From the cell containing the given text, extract its center point as (x, y) coordinate. 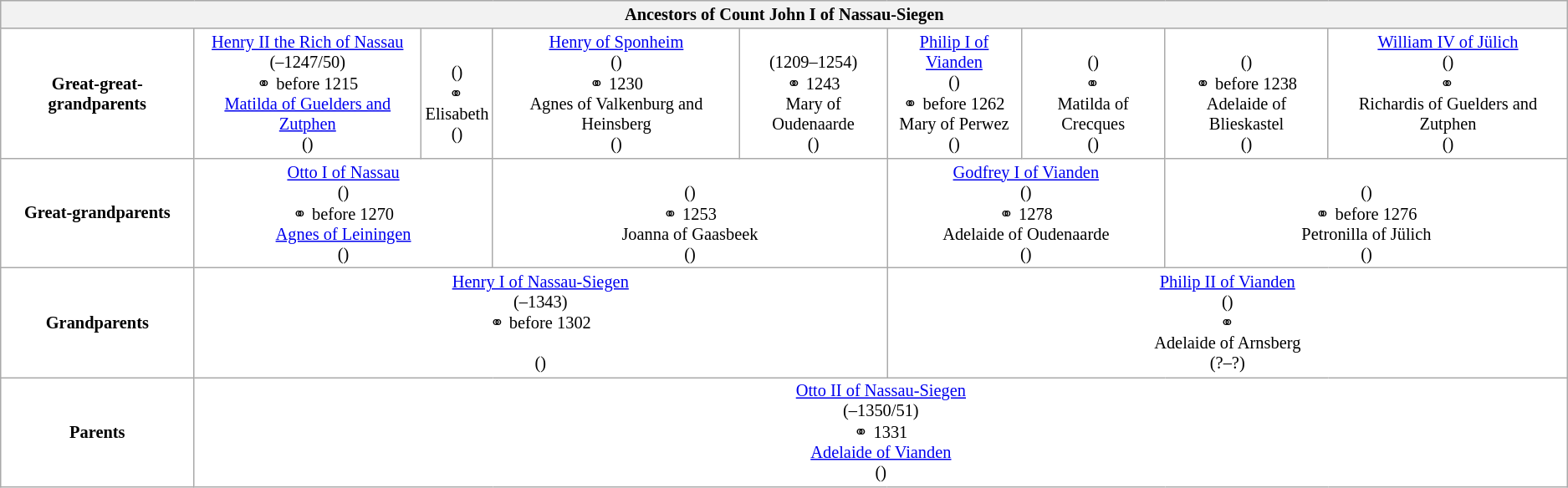
Otto I of Nassau()⚭ before 1270Agnes of Leiningen() (343, 212)
William IV of Jülich()⚭Richardis of Guelders and Zutphen() (1448, 94)
Great-great-grandparents (97, 94)
Henry of Sponheim()⚭ 1230Agnes of Valkenburg and Heinsberg() (615, 94)
Godfrey I of Vianden()⚭ 1278Adelaide of Oudenaarde() (1026, 212)
()⚭Matilda of Crecques() (1093, 94)
Philip II of Vianden()⚭Adelaide of Arnsberg(?–?) (1228, 323)
Ancestors of Count John I of Nassau-Siegen (784, 14)
()⚭ before 1276Petronilla of Jülich() (1366, 212)
Parents (97, 431)
()⚭Elisabeth() (457, 94)
Grandparents (97, 323)
Otto II of Nassau-Siegen(–1350/51)⚭ 1331Adelaide of Vianden() (881, 431)
Henry I of Nassau-Siegen(–1343)⚭ before 1302() (540, 323)
(1209–1254)⚭ 1243Mary of Oudenaarde() (814, 94)
()⚭ before 1238Adelaide of Blieskastel() (1246, 94)
Philip I of Vianden()⚭ before 1262Mary of Perwez() (955, 94)
Great-grandparents (97, 212)
()⚭ 1253Joanna of Gaasbeek() (689, 212)
Henry II the Rich of Nassau(–1247/50)⚭ before 1215Matilda of Guelders and Zutphen() (308, 94)
